Determine the (x, y) coordinate at the center of the cell enclosing the given text.  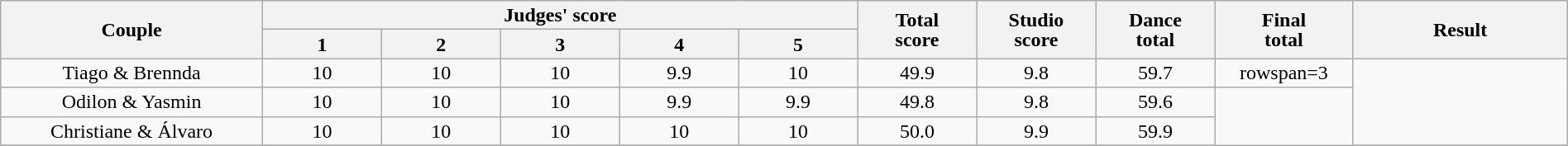
59.7 (1155, 73)
59.6 (1155, 102)
4 (679, 45)
1 (322, 45)
rowspan=3 (1284, 73)
Finaltotal (1284, 30)
Odilon & Yasmin (132, 102)
3 (560, 45)
Christiane & Álvaro (132, 130)
Judges' score (560, 15)
Dancetotal (1155, 30)
Tiago & Brennda (132, 73)
59.9 (1155, 130)
49.8 (917, 102)
Totalscore (917, 30)
50.0 (917, 130)
Studioscore (1036, 30)
Result (1460, 30)
2 (441, 45)
49.9 (917, 73)
Couple (132, 30)
5 (798, 45)
